Search for the cell housing the specified text and yield its (x, y) center coordinate. 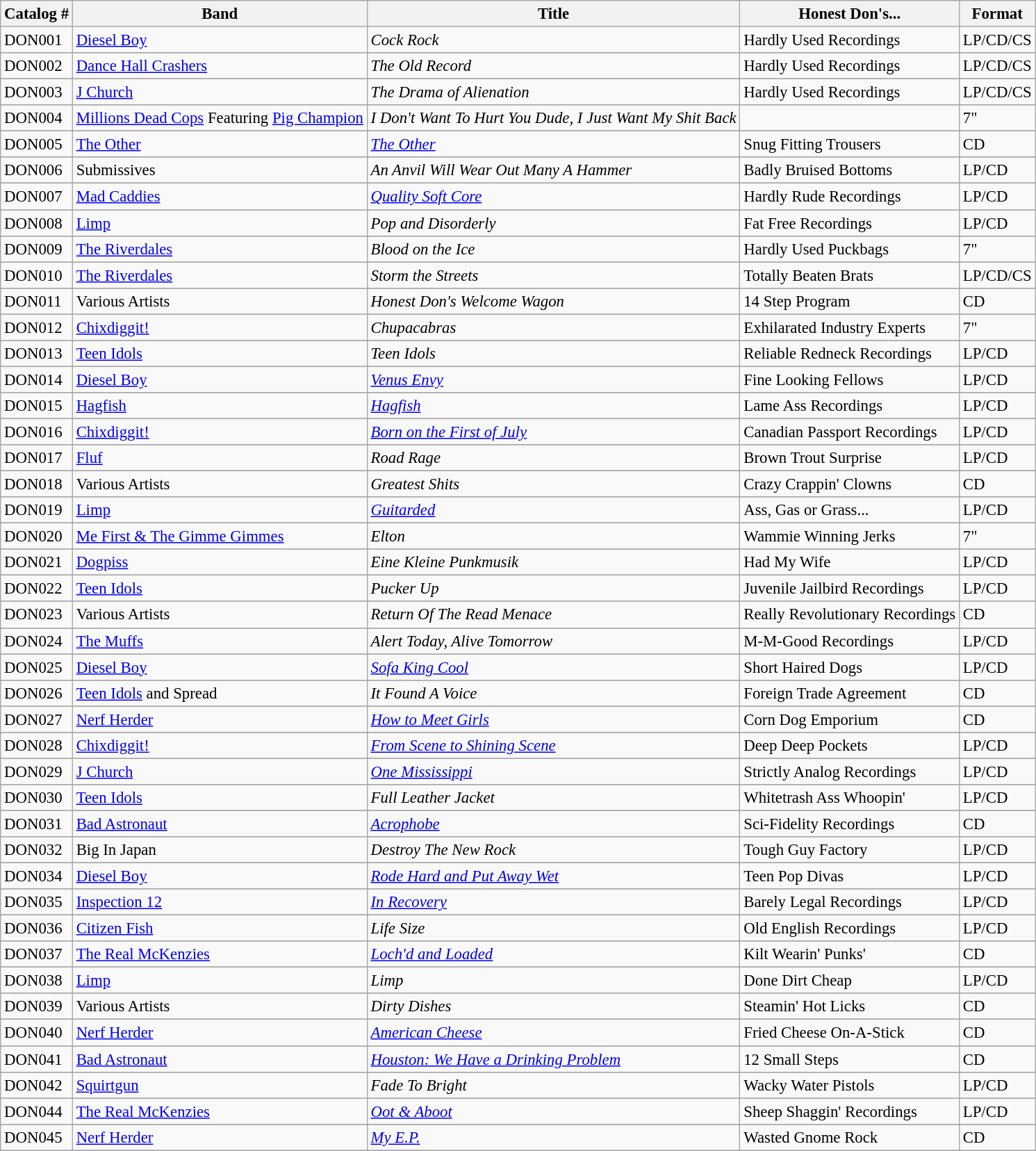
The Drama of Alienation (553, 92)
Fine Looking Fellows (850, 379)
Catalog # (37, 14)
Lame Ass Recordings (850, 406)
DON022 (37, 589)
Sheep Shaggin' Recordings (850, 1111)
DON039 (37, 1007)
Guitarded (553, 510)
DON035 (37, 902)
Corn Dog Emporium (850, 719)
DON004 (37, 118)
Alert Today, Alive Tomorrow (553, 641)
Dirty Dishes (553, 1007)
DON042 (37, 1085)
DON045 (37, 1137)
DON026 (37, 693)
DON027 (37, 719)
Really Revolutionary Recordings (850, 615)
Inspection 12 (220, 902)
14 Step Program (850, 301)
Squirtgun (220, 1085)
DON011 (37, 301)
DON029 (37, 772)
Had My Wife (850, 562)
DON024 (37, 641)
Done Dirt Cheap (850, 981)
DON031 (37, 824)
Storm the Streets (553, 275)
Hardly Rude Recordings (850, 197)
Deep Deep Pockets (850, 746)
Foreign Trade Agreement (850, 693)
Born on the First of July (553, 432)
Canadian Passport Recordings (850, 432)
Exhilarated Industry Experts (850, 327)
Sofa King Cool (553, 667)
Eine Kleine Punkmusik (553, 562)
Format (996, 14)
Full Leather Jacket (553, 798)
Blood on the Ice (553, 249)
DON044 (37, 1111)
Acrophobe (553, 824)
Sci-Fidelity Recordings (850, 824)
DON012 (37, 327)
DON018 (37, 484)
DON003 (37, 92)
DON025 (37, 667)
Whitetrash Ass Whoopin' (850, 798)
DON032 (37, 850)
DON010 (37, 275)
The Muffs (220, 641)
How to Meet Girls (553, 719)
An Anvil Will Wear Out Many A Hammer (553, 170)
Dance Hall Crashers (220, 66)
My E.P. (553, 1137)
Submissives (220, 170)
DON009 (37, 249)
DON005 (37, 145)
DON040 (37, 1033)
Crazy Crappin' Clowns (850, 484)
Rode Hard and Put Away Wet (553, 876)
Me First & The Gimme Gimmes (220, 537)
Elton (553, 537)
DON002 (37, 66)
Ass, Gas or Grass... (850, 510)
DON019 (37, 510)
DON028 (37, 746)
Houston: We Have a Drinking Problem (553, 1059)
Strictly Analog Recordings (850, 772)
Title (553, 14)
DON014 (37, 379)
Old English Recordings (850, 929)
Fried Cheese On-A-Stick (850, 1033)
Snug Fitting Trousers (850, 145)
M-M-Good Recordings (850, 641)
Fat Free Recordings (850, 223)
DON015 (37, 406)
It Found A Voice (553, 693)
I Don't Want To Hurt You Dude, I Just Want My Shit Back (553, 118)
DON007 (37, 197)
Barely Legal Recordings (850, 902)
Life Size (553, 929)
Loch'd and Loaded (553, 954)
Short Haired Dogs (850, 667)
Teen Pop Divas (850, 876)
One Mississippi (553, 772)
Fluf (220, 458)
Return Of The Read Menace (553, 615)
Millions Dead Cops Featuring Pig Champion (220, 118)
DON001 (37, 40)
In Recovery (553, 902)
Brown Trout Surprise (850, 458)
DON021 (37, 562)
DON006 (37, 170)
Quality Soft Core (553, 197)
12 Small Steps (850, 1059)
Teen Idols and Spread (220, 693)
DON041 (37, 1059)
Greatest Shits (553, 484)
DON030 (37, 798)
Wasted Gnome Rock (850, 1137)
Pucker Up (553, 589)
Oot & Aboot (553, 1111)
DON017 (37, 458)
American Cheese (553, 1033)
Steamin' Hot Licks (850, 1007)
Citizen Fish (220, 929)
Totally Beaten Brats (850, 275)
Chupacabras (553, 327)
DON036 (37, 929)
Venus Envy (553, 379)
Wacky Water Pistols (850, 1085)
Road Rage (553, 458)
Destroy The New Rock (553, 850)
Big In Japan (220, 850)
DON008 (37, 223)
Badly Bruised Bottoms (850, 170)
DON038 (37, 981)
DON016 (37, 432)
Reliable Redneck Recordings (850, 354)
DON020 (37, 537)
Band (220, 14)
Kilt Wearin' Punks' (850, 954)
DON034 (37, 876)
Cock Rock (553, 40)
Hardly Used Puckbags (850, 249)
Tough Guy Factory (850, 850)
Fade To Bright (553, 1085)
DON023 (37, 615)
Honest Don's Welcome Wagon (553, 301)
Dogpiss (220, 562)
Honest Don's... (850, 14)
Juvenile Jailbird Recordings (850, 589)
The Old Record (553, 66)
Mad Caddies (220, 197)
Pop and Disorderly (553, 223)
Wammie Winning Jerks (850, 537)
DON037 (37, 954)
From Scene to Shining Scene (553, 746)
DON013 (37, 354)
